Locate the cell with the specified text and output its (x, y) center coordinate. 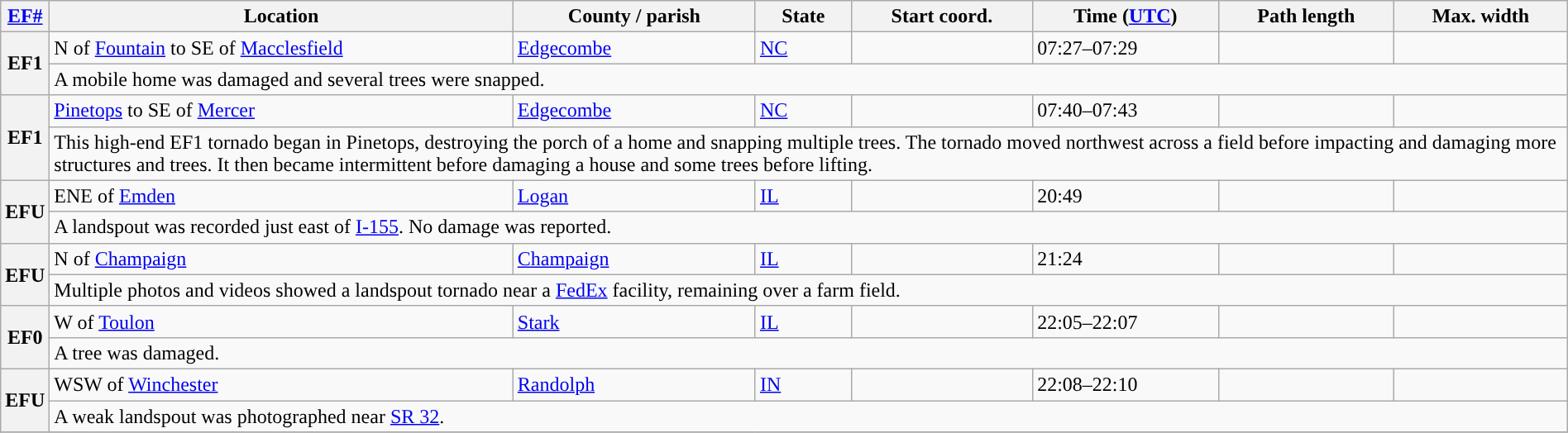
Champaign (633, 259)
State (803, 17)
Logan (633, 196)
W of Toulon (281, 321)
WSW of Winchester (281, 384)
Stark (633, 321)
N of Champaign (281, 259)
Randolph (633, 384)
Time (UTC) (1126, 17)
Max. width (1481, 17)
ENE of Emden (281, 196)
22:05–22:07 (1126, 321)
A mobile home was damaged and several trees were snapped. (809, 79)
EF# (25, 17)
IN (803, 384)
07:27–07:29 (1126, 48)
A weak landspout was photographed near SR 32. (809, 416)
Path length (1307, 17)
A landspout was recorded just east of I-155. No damage was reported. (809, 227)
20:49 (1126, 196)
Pinetops to SE of Mercer (281, 111)
EF0 (25, 337)
Multiple photos and videos showed a landspout tornado near a FedEx facility, remaining over a farm field. (809, 290)
Start coord. (941, 17)
N of Fountain to SE of Macclesfield (281, 48)
21:24 (1126, 259)
Location (281, 17)
A tree was damaged. (809, 353)
07:40–07:43 (1126, 111)
County / parish (633, 17)
22:08–22:10 (1126, 384)
